Capture the cell that displays the provided text and extract its [X, Y] central coordinate. 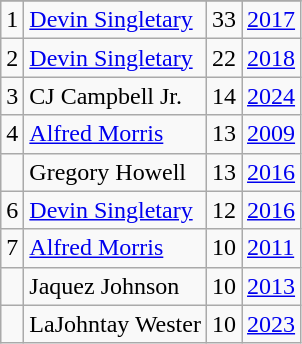
2013 [272, 286]
CJ Campbell Jr. [116, 96]
12 [224, 210]
6 [12, 210]
14 [224, 96]
2 [12, 58]
3 [12, 96]
2023 [272, 324]
4 [12, 134]
7 [12, 248]
1 [12, 20]
Gregory Howell [116, 172]
33 [224, 20]
2017 [272, 20]
2024 [272, 96]
2009 [272, 134]
Jaquez Johnson [116, 286]
2011 [272, 248]
LaJohntay Wester [116, 324]
22 [224, 58]
2018 [272, 58]
